Determine the (x, y) coordinate at the center of the cell enclosing the given text.  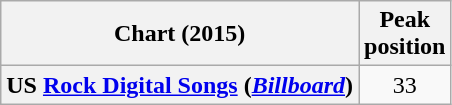
US Rock Digital Songs (Billboard) (180, 85)
Chart (2015) (180, 34)
33 (405, 85)
Peakposition (405, 34)
